Return (X, Y) of the center of cell containing provided text 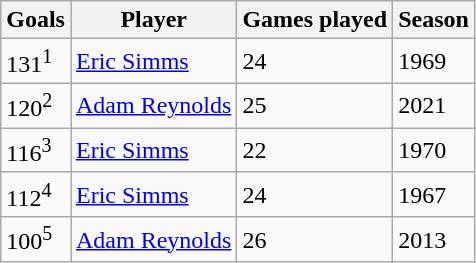
2013 (434, 240)
1163 (36, 150)
1311 (36, 62)
Goals (36, 20)
Player (153, 20)
25 (315, 106)
1124 (36, 194)
1202 (36, 106)
1970 (434, 150)
22 (315, 150)
1969 (434, 62)
2021 (434, 106)
1967 (434, 194)
1005 (36, 240)
26 (315, 240)
Games played (315, 20)
Season (434, 20)
